Detect which cell encompasses the target text, then output its [X, Y] center coordinate. 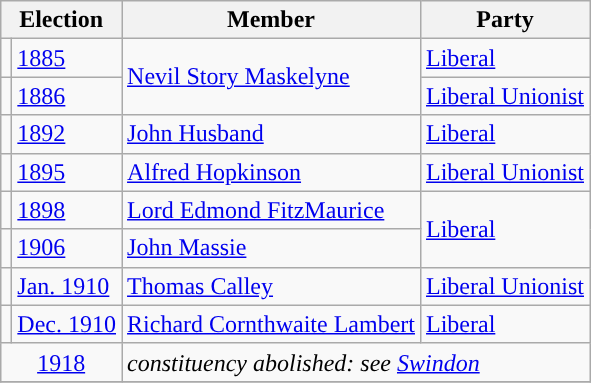
Richard Cornthwaite Lambert [272, 324]
1886 [67, 96]
John Husband [272, 134]
1892 [67, 134]
1885 [67, 58]
Thomas Calley [272, 286]
Alfred Hopkinson [272, 172]
Jan. 1910 [67, 286]
Lord Edmond FitzMaurice [272, 210]
Nevil Story Maskelyne [272, 77]
1918 [62, 362]
John Massie [272, 248]
1895 [67, 172]
Member [272, 20]
constituency abolished: see Swindon [356, 362]
1898 [67, 210]
Party [504, 20]
Dec. 1910 [67, 324]
1906 [67, 248]
Election [62, 20]
